Pinpoint the cell where the given text exists, returning its [x, y] midpoint coordinate. 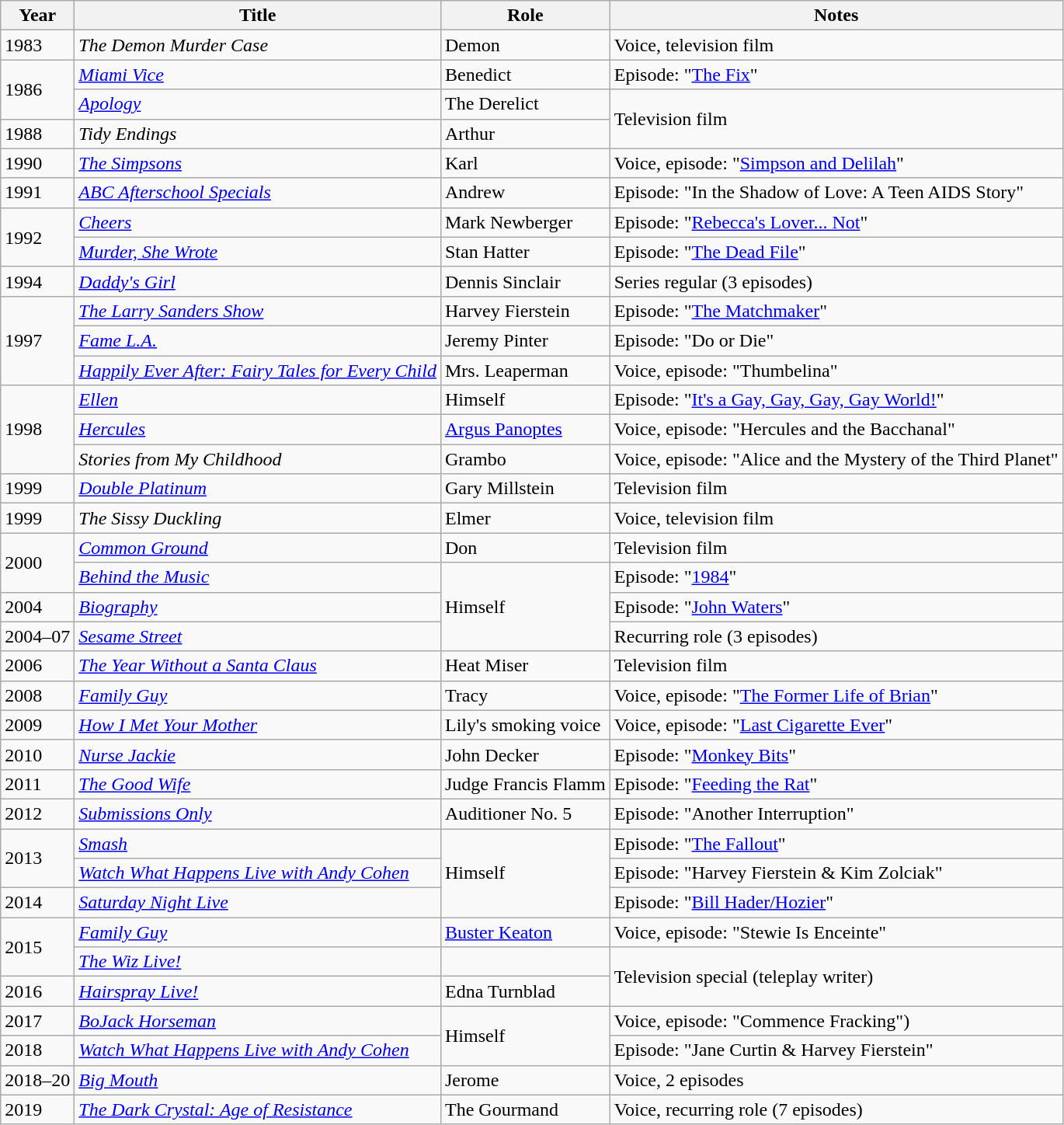
Harvey Fierstein [525, 311]
Don [525, 548]
Daddy's Girl [258, 281]
Hairspray Live! [258, 991]
The Good Wife [258, 784]
Voice, episode: "Simpson and Delilah" [836, 163]
Episode: "1984" [836, 577]
Mrs. Leaperman [525, 371]
Miami Vice [258, 75]
Episode: "Rebecca's Lover... Not" [836, 222]
The Demon Murder Case [258, 45]
2013 [37, 858]
Happily Ever After: Fairy Tales for Every Child [258, 371]
Episode: "Monkey Bits" [836, 754]
Episode: "Feeding the Rat" [836, 784]
Voice, recurring role (7 episodes) [836, 1109]
Episode: "The Fix" [836, 75]
Title [258, 16]
1988 [37, 134]
The Simpsons [258, 163]
Apology [258, 104]
2012 [37, 813]
Saturday Night Live [258, 903]
The Dark Crystal: Age of Resistance [258, 1109]
Heat Miser [525, 666]
Buster Keaton [525, 932]
Elmer [525, 518]
Lily's smoking voice [525, 725]
Grambo [525, 459]
Notes [836, 16]
Voice, episode: "Thumbelina" [836, 371]
Benedict [525, 75]
2000 [37, 562]
Behind the Music [258, 577]
Episode: "John Waters" [836, 607]
2004–07 [37, 636]
2014 [37, 903]
2008 [37, 695]
Sesame Street [258, 636]
Stan Hatter [525, 252]
Episode: "Another Interruption" [836, 813]
Hercules [258, 430]
Andrew [525, 193]
Gary Millstein [525, 489]
2018 [37, 1050]
Episode: "The Fallout" [836, 843]
Voice, episode: "Hercules and the Bacchanal" [836, 430]
2009 [37, 725]
Dennis Sinclair [525, 281]
Cheers [258, 222]
Nurse Jackie [258, 754]
The Wiz Live! [258, 962]
Mark Newberger [525, 222]
2006 [37, 666]
2004 [37, 607]
Karl [525, 163]
The Derelict [525, 104]
BoJack Horseman [258, 1021]
Episode: "Harvey Fierstein & Kim Zolciak" [836, 873]
Stories from My Childhood [258, 459]
Voice, episode: "Stewie Is Enceinte" [836, 932]
Biography [258, 607]
Double Platinum [258, 489]
Tidy Endings [258, 134]
Voice, episode: "Commence Fracking") [836, 1021]
1997 [37, 340]
1991 [37, 193]
The Gourmand [525, 1109]
2015 [37, 947]
Role [525, 16]
Episode: "Bill Hader/Hozier" [836, 903]
How I Met Your Mother [258, 725]
Common Ground [258, 548]
1998 [37, 430]
John Decker [525, 754]
Murder, She Wrote [258, 252]
Voice, episode: "Alice and the Mystery of the Third Planet" [836, 459]
Tracy [525, 695]
Episode: "The Matchmaker" [836, 311]
2017 [37, 1021]
Edna Turnblad [525, 991]
1990 [37, 163]
Argus Panoptes [525, 430]
Arthur [525, 134]
2010 [37, 754]
1994 [37, 281]
1986 [37, 89]
Voice, episode: "The Former Life of Brian" [836, 695]
Ellen [258, 400]
Television special (teleplay writer) [836, 977]
Recurring role (3 episodes) [836, 636]
Episode: "Jane Curtin & Harvey Fierstein" [836, 1050]
1983 [37, 45]
Series regular (3 episodes) [836, 281]
Fame L.A. [258, 340]
Episode: "In the Shadow of Love: A Teen AIDS Story" [836, 193]
2019 [37, 1109]
Submissions Only [258, 813]
The Sissy Duckling [258, 518]
Episode: "Do or Die" [836, 340]
Demon [525, 45]
Jerome [525, 1080]
The Larry Sanders Show [258, 311]
Auditioner No. 5 [525, 813]
2018–20 [37, 1080]
Smash [258, 843]
Episode: "The Dead File" [836, 252]
Big Mouth [258, 1080]
ABC Afterschool Specials [258, 193]
2016 [37, 991]
Year [37, 16]
1992 [37, 237]
Voice, 2 episodes [836, 1080]
Voice, episode: "Last Cigarette Ever" [836, 725]
Judge Francis Flamm [525, 784]
2011 [37, 784]
Jeremy Pinter [525, 340]
Episode: "It's a Gay, Gay, Gay, Gay World!" [836, 400]
The Year Without a Santa Claus [258, 666]
